Determine the [x, y] coordinate at the center of the cell enclosing the given text.  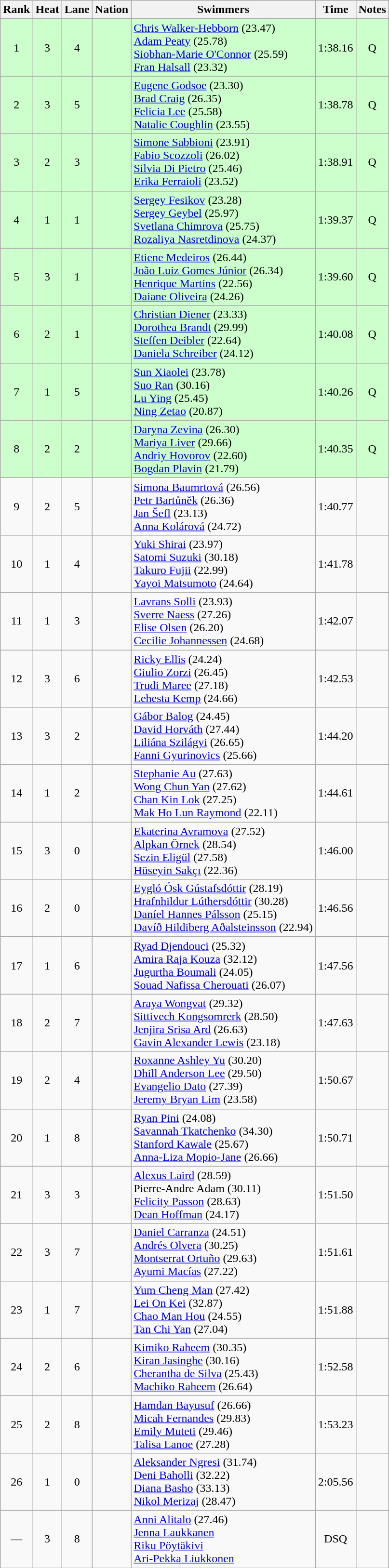
1:46.00 [335, 851]
Chris Walker-Hebborn (23.47)Adam Peaty (25.78)Siobhan-Marie O'Connor (25.59)Fran Halsall (23.32) [224, 47]
9 [16, 506]
1:40.35 [335, 449]
1:46.56 [335, 908]
Gábor Balog (24.45)David Horváth (27.44)Liliána Szilágyi (26.65)Fanni Gyurinovics (25.66) [224, 736]
24 [16, 1367]
Yuki Shirai (23.97)Satomi Suzuki (30.18)Takuro Fujii (22.99)Yayoi Matsumoto (24.64) [224, 564]
17 [16, 966]
Stephanie Au (27.63)Wong Chun Yan (27.62)Chan Kin Lok (27.25)Mak Ho Lun Raymond (22.11) [224, 793]
14 [16, 793]
10 [16, 564]
1:39.60 [335, 277]
22 [16, 1252]
1:53.23 [335, 1424]
Etiene Medeiros (26.44)João Luiz Gomes Júnior (26.34)Henrique Martins (22.56)Daiane Oliveira (24.26) [224, 277]
Eygló Ósk Gústafsdóttir (28.19)Hrafnhildur Lúthersdóttir (30.28)Daníel Hannes Pálsson (25.15)Davíð Hildiberg Aðalsteinsson (22.94) [224, 908]
Aleksander Ngresi (31.74)Deni Baholli (32.22)Diana Basho (33.13)Nikol Merizaj (28.47) [224, 1481]
DSQ [335, 1539]
Lane [77, 10]
26 [16, 1481]
Rank [16, 10]
12 [16, 678]
Yum Cheng Man (27.42)Lei On Kei (32.87)Chao Man Hou (24.55)Tan Chi Yan (27.04) [224, 1310]
Ekaterina Avramova (27.52)Alpkan Örnek (28.54)Sezin Eligül (27.58)Hüseyin Sakçı (22.36) [224, 851]
1:50.71 [335, 1137]
25 [16, 1424]
Anni Alitalo (27.46)Jenna LaukkanenRiku PöytäkiviAri-Pekka Liukkonen [224, 1539]
Kimiko Raheem (30.35)Kiran Jasinghe (30.16)Cherantha de Silva (25.43)Machiko Raheem (26.64) [224, 1367]
Roxanne Ashley Yu (30.20)Dhill Anderson Lee (29.50)Evangelio Dato (27.39)Jeremy Bryan Lim (23.58) [224, 1080]
1:40.77 [335, 506]
1:51.61 [335, 1252]
Daryna Zevina (26.30)Mariya Liver (29.66)Andriy Hovorov (22.60)Bogdan Plavin (21.79) [224, 449]
Notes [372, 10]
Simona Baumrtová (26.56)Petr Bartůněk (26.36)Jan Šefl (23.13)Anna Kolárová (24.72) [224, 506]
1:38.16 [335, 47]
Araya Wongvat (29.32)Sittivech Kongsomrerk (28.50)Jenjira Srisa Ard (26.63)Gavin Alexander Lewis (23.18) [224, 1023]
1:51.50 [335, 1195]
Christian Diener (23.33)Dorothea Brandt (29.99)Steffen Deibler (22.64)Daniela Schreiber (24.12) [224, 334]
1:38.78 [335, 105]
Daniel Carranza (24.51)Andrés Olvera (30.25)Montserrat Ortuño (29.63)Ayumi Macías (27.22) [224, 1252]
Sergey Fesikov (23.28)Sergey Geybel (25.97)Svetlana Chimrova (25.75)Rozaliya Nasretdinova (24.37) [224, 220]
1:47.56 [335, 966]
18 [16, 1023]
16 [16, 908]
1:52.58 [335, 1367]
1:44.61 [335, 793]
Ryad Djendouci (25.32)Amira Raja Kouza (32.12)Jugurtha Boumali (24.05)Souad Nafissa Cherouati (26.07) [224, 966]
Alexus Laird (28.59)Pierre-Andre Adam (30.11)Felicity Passon (28.63)Dean Hoffman (24.17) [224, 1195]
Nation [111, 10]
1:42.53 [335, 678]
1:38.91 [335, 162]
— [16, 1539]
1:44.20 [335, 736]
20 [16, 1137]
Lavrans Solli (23.93)Sverre Naess (27.26)Elise Olsen (26.20)Cecilie Johannessen (24.68) [224, 621]
Ricky Ellis (24.24)Giulio Zorzi (26.45)Trudi Maree (27.18)Lehesta Kemp (24.66) [224, 678]
Sun Xiaolei (23.78)Suo Ran (30.16)Lu Ying (25.45)Ning Zetao (20.87) [224, 391]
1:40.26 [335, 391]
1:40.08 [335, 334]
19 [16, 1080]
Simone Sabbioni (23.91)Fabio Scozzoli (26.02)Silvia Di Pietro (25.46)Erika Ferraioli (23.52) [224, 162]
21 [16, 1195]
1:47.63 [335, 1023]
11 [16, 621]
1:42.07 [335, 621]
1:51.88 [335, 1310]
Time [335, 10]
15 [16, 851]
Heat [47, 10]
23 [16, 1310]
Eugene Godsoe (23.30)Brad Craig (26.35)Felicia Lee (25.58)Natalie Coughlin (23.55) [224, 105]
1:50.67 [335, 1080]
1:41.78 [335, 564]
13 [16, 736]
Swimmers [224, 10]
Ryan Pini (24.08)Savannah Tkatchenko (34.30)Stanford Kawale (25.67)Anna-Liza Mopio-Jane (26.66) [224, 1137]
Hamdan Bayusuf (26.66)Micah Fernandes (29.83)Emily Muteti (29.46)Talisa Lanoe (27.28) [224, 1424]
1:39.37 [335, 220]
2:05.56 [335, 1481]
